Pinpoint the cell where the given text exists, returning its (X, Y) midpoint coordinate. 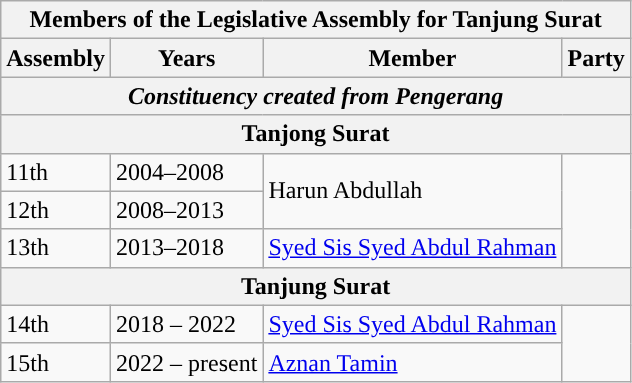
Tanjung Surat (316, 286)
15th (56, 362)
Years (186, 58)
13th (56, 248)
Aznan Tamin (412, 362)
2004–2008 (186, 172)
2008–2013 (186, 210)
2013–2018 (186, 248)
Member (412, 58)
11th (56, 172)
2022 – present (186, 362)
Members of the Legislative Assembly for Tanjung Surat (316, 20)
14th (56, 324)
Harun Abdullah (412, 191)
2018 – 2022 (186, 324)
12th (56, 210)
Constituency created from Pengerang (316, 96)
Assembly (56, 58)
Party (596, 58)
Tanjong Surat (316, 134)
